Determine the (x, y) coordinate at the center of the cell enclosing the given text.  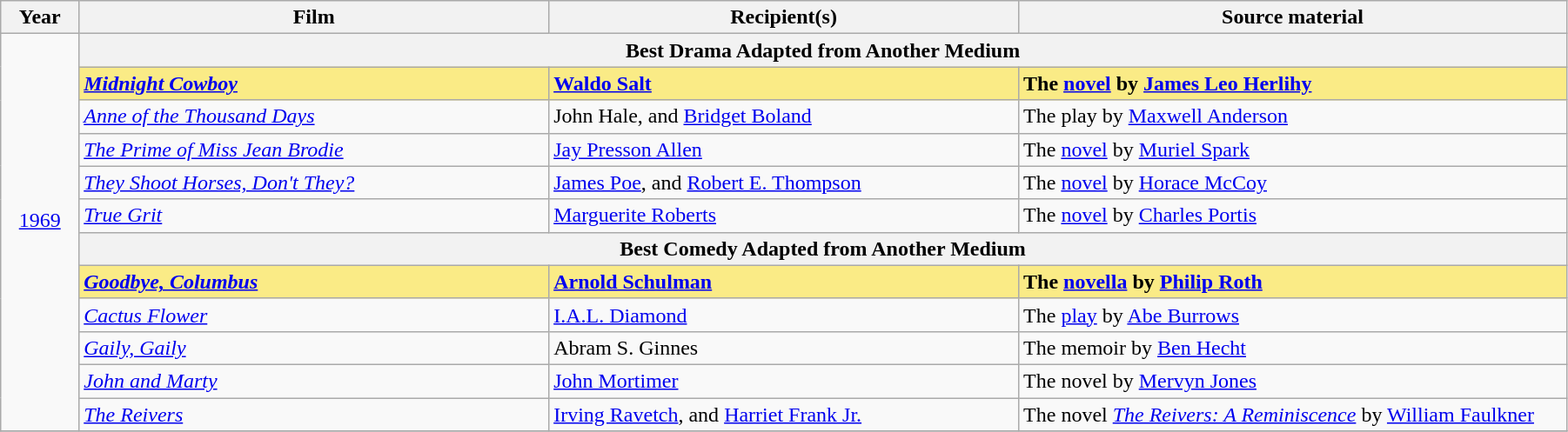
Midnight Cowboy (314, 83)
The novel by Charles Portis (1293, 216)
Year (40, 17)
The novel by Mervyn Jones (1293, 381)
The novella by Philip Roth (1293, 282)
The novel by Horace McCoy (1293, 183)
Abram S. Ginnes (784, 348)
Waldo Salt (784, 83)
The play by Maxwell Anderson (1293, 116)
The Reivers (314, 415)
John and Marty (314, 381)
Film (314, 17)
True Grit (314, 216)
Irving Ravetch, and Harriet Frank Jr. (784, 415)
The novel by James Leo Herlihy (1293, 83)
Cactus Flower (314, 315)
Marguerite Roberts (784, 216)
The novel by Muriel Spark (1293, 150)
James Poe, and Robert E. Thompson (784, 183)
Goodbye, Columbus (314, 282)
The Prime of Miss Jean Brodie (314, 150)
Jay Presson Allen (784, 150)
The play by Abe Burrows (1293, 315)
John Hale, and Bridget Boland (784, 116)
The novel The Reivers: A Reminiscence by William Faulkner (1293, 415)
Best Comedy Adapted from Another Medium (823, 249)
They Shoot Horses, Don't They? (314, 183)
I.A.L. Diamond (784, 315)
Source material (1293, 17)
1969 (40, 233)
John Mortimer (784, 381)
Arnold Schulman (784, 282)
Recipient(s) (784, 17)
Gaily, Gaily (314, 348)
Best Drama Adapted from Another Medium (823, 50)
Anne of the Thousand Days (314, 116)
The memoir by Ben Hecht (1293, 348)
